Provide the [x, y] coordinate of the cell's center where the given text is located.  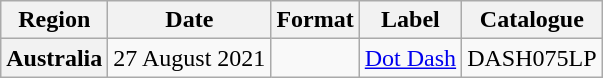
Australia [54, 58]
Label [410, 20]
Region [54, 20]
Format [315, 20]
27 August 2021 [190, 58]
Catalogue [532, 20]
Dot Dash [410, 58]
Date [190, 20]
DASH075LP [532, 58]
